Search for the cell housing the specified text and yield its [x, y] center coordinate. 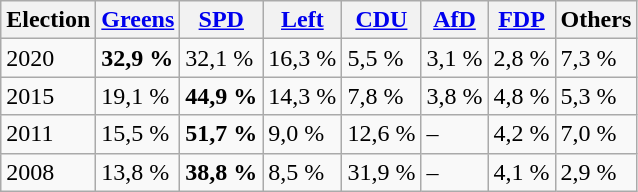
32,1 % [222, 58]
2011 [48, 134]
5,5 % [382, 58]
Left [302, 20]
51,7 % [222, 134]
Others [596, 20]
4,2 % [522, 134]
3,1 % [454, 58]
31,9 % [382, 172]
7,0 % [596, 134]
Greens [138, 20]
44,9 % [222, 96]
2008 [48, 172]
Election [48, 20]
SPD [222, 20]
4,1 % [522, 172]
15,5 % [138, 134]
AfD [454, 20]
2,8 % [522, 58]
32,9 % [138, 58]
2015 [48, 96]
8,5 % [302, 172]
2,9 % [596, 172]
13,8 % [138, 172]
CDU [382, 20]
14,3 % [302, 96]
4,8 % [522, 96]
5,3 % [596, 96]
7,3 % [596, 58]
2020 [48, 58]
16,3 % [302, 58]
12,6 % [382, 134]
7,8 % [382, 96]
9,0 % [302, 134]
3,8 % [454, 96]
38,8 % [222, 172]
FDP [522, 20]
19,1 % [138, 96]
